Output the (x, y) coordinate of the center of the cell containing the given text.  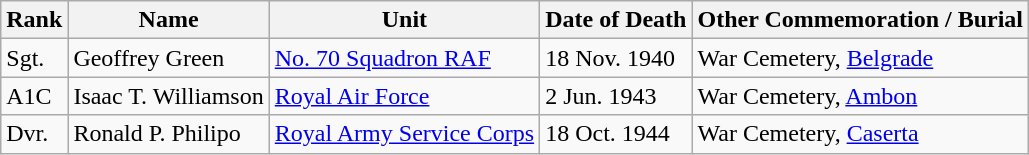
Rank (34, 20)
2 Jun. 1943 (616, 96)
Other Commemoration / Burial (860, 20)
Geoffrey Green (168, 58)
Unit (404, 20)
18 Nov. 1940 (616, 58)
War Cemetery, Belgrade (860, 58)
Royal Army Service Corps (404, 134)
Royal Air Force (404, 96)
War Cemetery, Ambon (860, 96)
Isaac T. Williamson (168, 96)
Dvr. (34, 134)
Name (168, 20)
War Cemetery, Caserta (860, 134)
18 Oct. 1944 (616, 134)
Sgt. (34, 58)
Date of Death (616, 20)
Ronald P. Philipo (168, 134)
A1C (34, 96)
No. 70 Squadron RAF (404, 58)
